Locate the cell with the specified text and output its [x, y] center coordinate. 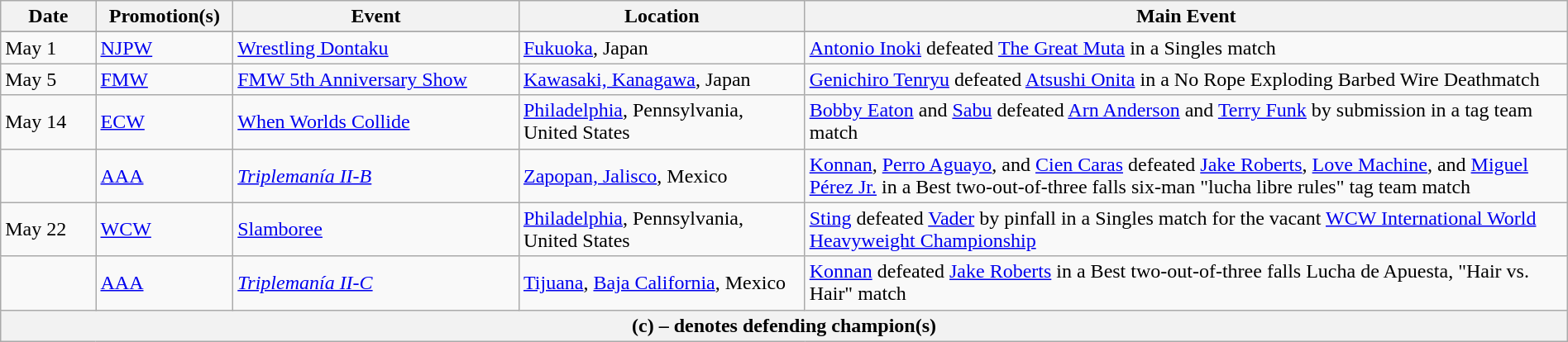
ECW [165, 122]
Genichiro Tenryu defeated Atsushi Onita in a No Rope Exploding Barbed Wire Deathmatch [1186, 79]
Antonio Inoki defeated The Great Muta in a Singles match [1186, 48]
May 1 [48, 48]
Tijuana, Baja California, Mexico [662, 283]
Location [662, 17]
Wrestling Dontaku [376, 48]
NJPW [165, 48]
WCW [165, 230]
Triplemanía II-B [376, 175]
Event [376, 17]
FMW [165, 79]
Zapopan, Jalisco, Mexico [662, 175]
FMW 5th Anniversary Show [376, 79]
Sting defeated Vader by pinfall in a Singles match for the vacant WCW International World Heavyweight Championship [1186, 230]
May 14 [48, 122]
(c) – denotes defending champion(s) [784, 325]
Date [48, 17]
May 5 [48, 79]
When Worlds Collide [376, 122]
Kawasaki, Kanagawa, Japan [662, 79]
May 22 [48, 230]
Fukuoka, Japan [662, 48]
Triplemanía II-C [376, 283]
Bobby Eaton and Sabu defeated Arn Anderson and Terry Funk by submission in a tag team match [1186, 122]
Konnan defeated Jake Roberts in a Best two-out-of-three falls Lucha de Apuesta, "Hair vs. Hair" match [1186, 283]
Promotion(s) [165, 17]
Slamboree [376, 230]
Main Event [1186, 17]
